Determine the (x, y) coordinate at the center of the cell enclosing the given text.  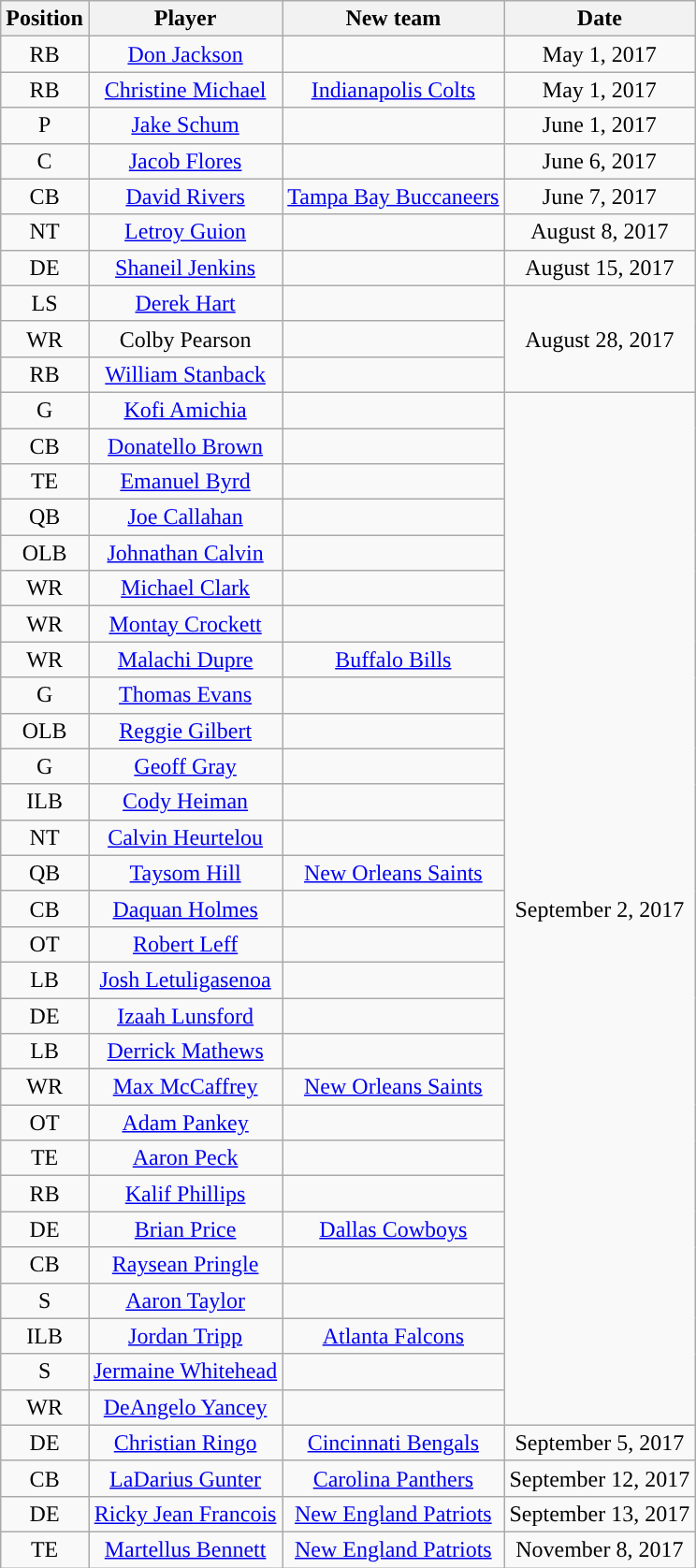
David Rivers (185, 196)
Ricky Jean Francois (185, 1514)
Thomas Evans (185, 695)
Colby Pearson (185, 339)
September 13, 2017 (600, 1514)
Taysom Hill (185, 873)
June 7, 2017 (600, 196)
June 6, 2017 (600, 161)
C (45, 161)
P (45, 125)
Emanuel Byrd (185, 482)
November 8, 2017 (600, 1549)
Michael Clark (185, 588)
Robert Leff (185, 944)
Donatello Brown (185, 446)
Derrick Mathews (185, 1052)
LaDarius Gunter (185, 1478)
Johnathan Calvin (185, 553)
Date (600, 19)
September 12, 2017 (600, 1478)
Jake Schum (185, 125)
September 5, 2017 (600, 1443)
August 28, 2017 (600, 339)
Martellus Bennett (185, 1549)
Dallas Cowboys (393, 1229)
Player (185, 19)
Shaneil Jenkins (185, 268)
Christine Michael (185, 90)
Reggie Gilbert (185, 731)
Jordan Tripp (185, 1336)
Christian Ringo (185, 1443)
Calvin Heurtelou (185, 837)
Josh Letuligasenoa (185, 980)
Daquan Holmes (185, 908)
Montay Crockett (185, 624)
Kalif Phillips (185, 1194)
Aaron Taylor (185, 1300)
Raysean Pringle (185, 1265)
September 2, 2017 (600, 908)
Max McCaffrey (185, 1087)
Brian Price (185, 1229)
June 1, 2017 (600, 125)
Cody Heiman (185, 802)
Letroy Guion (185, 232)
Jacob Flores (185, 161)
August 8, 2017 (600, 232)
Jermaine Whitehead (185, 1372)
William Stanback (185, 374)
LS (45, 303)
Malachi Dupre (185, 660)
Tampa Bay Buccaneers (393, 196)
August 15, 2017 (600, 268)
DeAngelo Yancey (185, 1407)
New team (393, 19)
Don Jackson (185, 54)
Position (45, 19)
Atlanta Falcons (393, 1336)
Cincinnati Bengals (393, 1443)
Joe Callahan (185, 517)
Aaron Peck (185, 1158)
Geoff Gray (185, 766)
Buffalo Bills (393, 660)
Indianapolis Colts (393, 90)
Derek Hart (185, 303)
Kofi Amichia (185, 410)
Izaah Lunsford (185, 1015)
Carolina Panthers (393, 1478)
Adam Pankey (185, 1123)
